From the cell containing the given text, extract its center point as (x, y) coordinate. 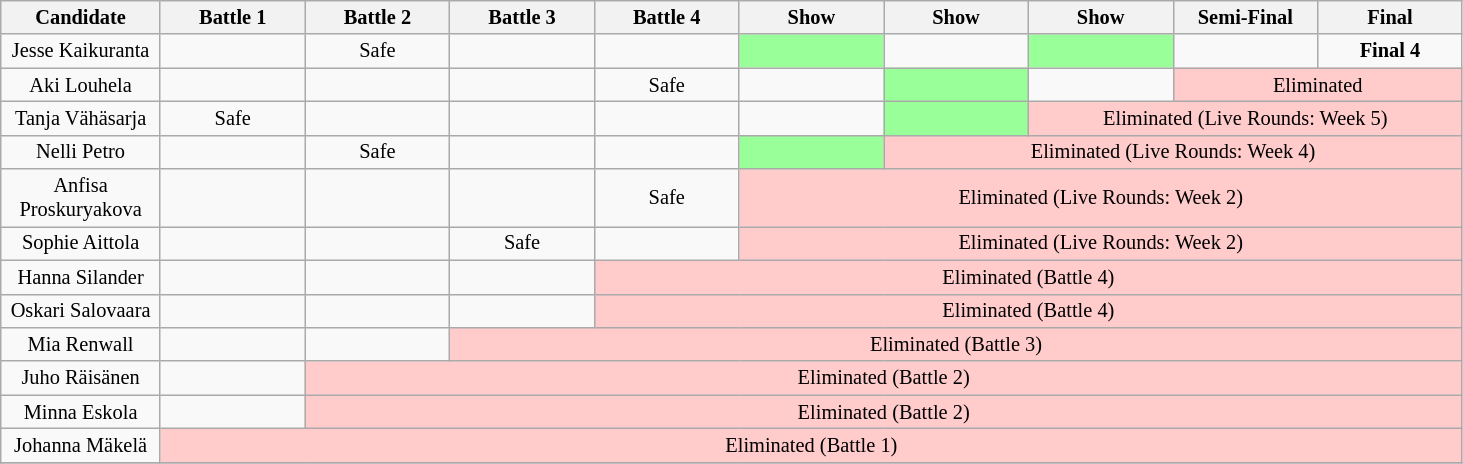
Final 4 (1390, 51)
Juho Räisänen (81, 378)
Oskari Salovaara (81, 311)
Sophie Aittola (81, 243)
Johanna Mäkelä (81, 445)
Battle 1 (232, 17)
Nelli Petro (81, 152)
Minna Eskola (81, 412)
Eliminated (Live Rounds: Week 5) (1245, 118)
Eliminated (Live Rounds: Week 4) (1174, 152)
Hanna Silander (81, 277)
Final (1390, 17)
Mia Renwall (81, 344)
Battle 4 (666, 17)
Anfisa Proskuryakova (81, 198)
Eliminated (Battle 3) (956, 344)
Battle 3 (522, 17)
Eliminated (Battle 1) (811, 445)
Eliminated (1318, 85)
Battle 2 (378, 17)
Tanja Vähäsarja (81, 118)
Jesse Kaikuranta (81, 51)
Semi-Final (1246, 17)
Aki Louhela (81, 85)
Candidate (81, 17)
